Locate the cell with the specified text and output its (X, Y) center coordinate. 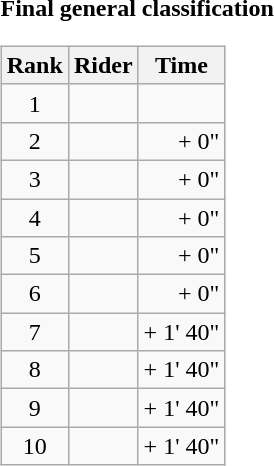
1 (34, 103)
8 (34, 370)
10 (34, 446)
3 (34, 179)
2 (34, 141)
4 (34, 217)
9 (34, 408)
7 (34, 332)
Rank (34, 65)
5 (34, 256)
Time (182, 65)
6 (34, 294)
Rider (103, 65)
